Identify which cell holds the provided text, then report its (x, y) central coordinate. 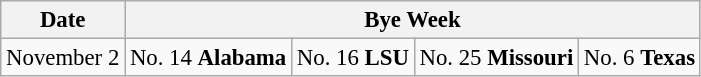
No. 6 Texas (640, 58)
Date (63, 20)
November 2 (63, 58)
Bye Week (413, 20)
No. 14 Alabama (208, 58)
No. 25 Missouri (496, 58)
No. 16 LSU (354, 58)
